For the text-containing cell, return its midpoint in [X, Y] coordinate format. 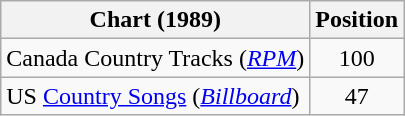
100 [357, 58]
US Country Songs (Billboard) [156, 96]
47 [357, 96]
Position [357, 20]
Canada Country Tracks (RPM) [156, 58]
Chart (1989) [156, 20]
